Scan for the cell matching the given text and deliver its (X, Y) coordinate at center. 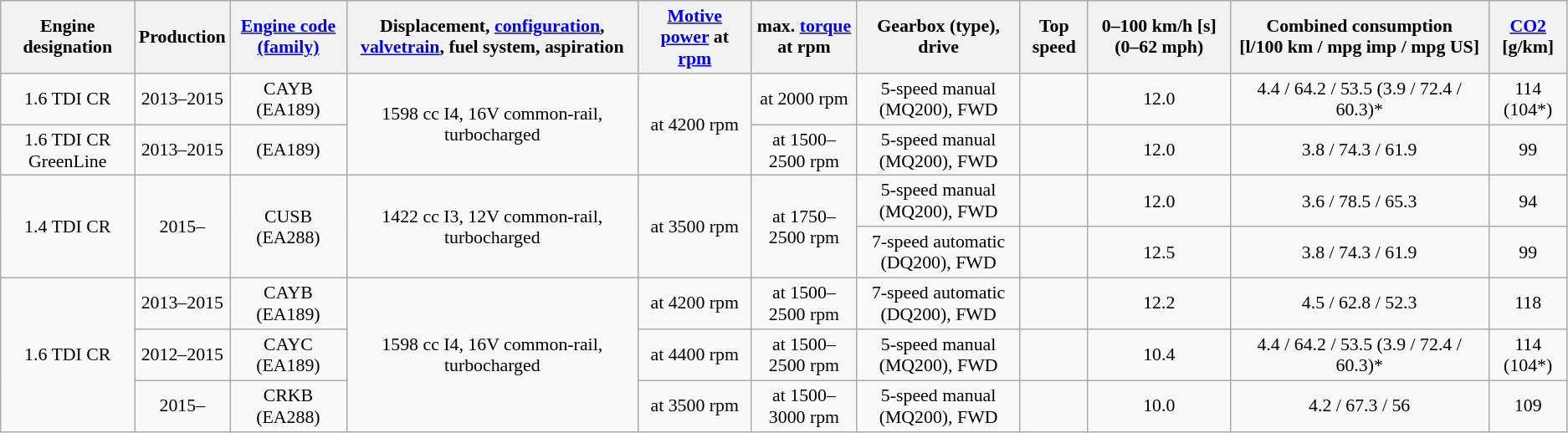
0–100 km/h [s] (0–62 mph) (1159, 37)
CO2 [g/km] (1528, 37)
CAYC (EA189) (288, 354)
12.5 (1159, 252)
at 4400 rpm (694, 354)
118 (1528, 303)
Motive power at rpm (694, 37)
1.4 TDI CR (68, 226)
Engine designation (68, 37)
at 2000 rpm (804, 99)
1.6 TDI CR GreenLine (68, 149)
CUSB (EA288) (288, 226)
max. torque at rpm (804, 37)
Displacement, configuration, valvetrain, fuel system, aspiration (492, 37)
1422 cc I3, 12V common-rail, turbocharged (492, 226)
Engine code (family) (288, 37)
Production (182, 37)
at 1750–2500 rpm (804, 226)
CRKB (EA288) (288, 405)
109 (1528, 405)
Gearbox (type), drive (939, 37)
Combined consumption [l/100 km / mpg imp / mpg US] (1359, 37)
4.5 / 62.8 / 52.3 (1359, 303)
12.2 (1159, 303)
94 (1528, 201)
at 1500–3000 rpm (804, 405)
Top speed (1054, 37)
2012–2015 (182, 354)
10.0 (1159, 405)
4.2 / 67.3 / 56 (1359, 405)
3.6 / 78.5 / 65.3 (1359, 201)
10.4 (1159, 354)
(EA189) (288, 149)
